Locate the cell with the specified text and output its (x, y) center coordinate. 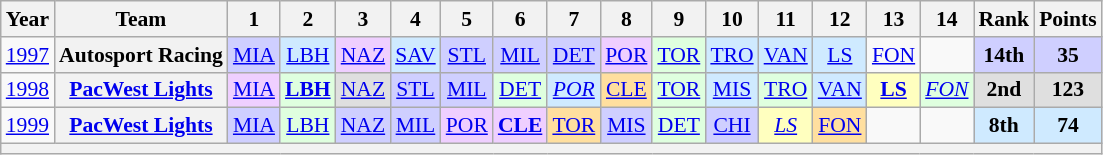
Year (28, 19)
5 (467, 19)
14 (946, 19)
9 (678, 19)
11 (786, 19)
Rank (1004, 19)
6 (520, 19)
SAV (416, 55)
74 (1068, 126)
10 (732, 19)
12 (840, 19)
Team (141, 19)
35 (1068, 55)
2nd (1004, 90)
7 (574, 19)
2 (308, 19)
1999 (28, 126)
1998 (28, 90)
13 (894, 19)
Points (1068, 19)
1997 (28, 55)
123 (1068, 90)
Autosport Racing (141, 55)
8th (1004, 126)
14th (1004, 55)
4 (416, 19)
CHI (732, 126)
1 (254, 19)
3 (363, 19)
8 (626, 19)
